Extract the (X, Y) coordinate from the center of the cell holding the provided text.  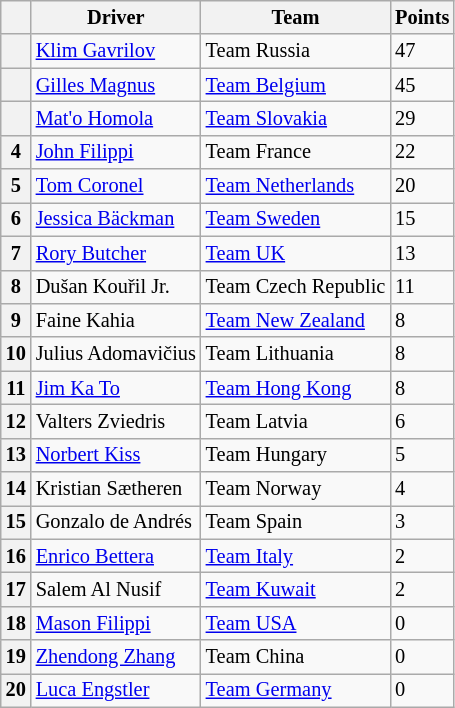
Team Italy (296, 556)
7 (16, 253)
Team New Zealand (296, 320)
Team Russia (296, 51)
Norbert Kiss (116, 455)
Team (296, 17)
Faine Kahia (116, 320)
Team Lithuania (296, 354)
Team Latvia (296, 421)
Team France (296, 152)
12 (16, 421)
Jessica Bäckman (116, 219)
Team Czech Republic (296, 287)
Salem Al Nusif (116, 589)
Valters Zviedris (116, 421)
10 (16, 354)
Team Netherlands (296, 186)
29 (422, 118)
Team UK (296, 253)
John Filippi (116, 152)
Team Norway (296, 489)
Team Slovakia (296, 118)
22 (422, 152)
Enrico Bettera (116, 556)
Klim Gavrilov (116, 51)
18 (16, 623)
Driver (116, 17)
Dušan Kouřil Jr. (116, 287)
Team China (296, 657)
47 (422, 51)
Kristian Sætheren (116, 489)
Team Hungary (296, 455)
Mason Filippi (116, 623)
Points (422, 17)
Team Spain (296, 522)
17 (16, 589)
Luca Engstler (116, 690)
45 (422, 85)
3 (422, 522)
16 (16, 556)
14 (16, 489)
Team Belgium (296, 85)
Team Sweden (296, 219)
Gonzalo de Andrés (116, 522)
Team Germany (296, 690)
Mat'o Homola (116, 118)
Tom Coronel (116, 186)
Team Kuwait (296, 589)
Julius Adomavičius (116, 354)
9 (16, 320)
Rory Butcher (116, 253)
Gilles Magnus (116, 85)
Jim Ka To (116, 388)
Team USA (296, 623)
Zhendong Zhang (116, 657)
19 (16, 657)
Team Hong Kong (296, 388)
